From the cell containing the given text, extract its center point as (x, y) coordinate. 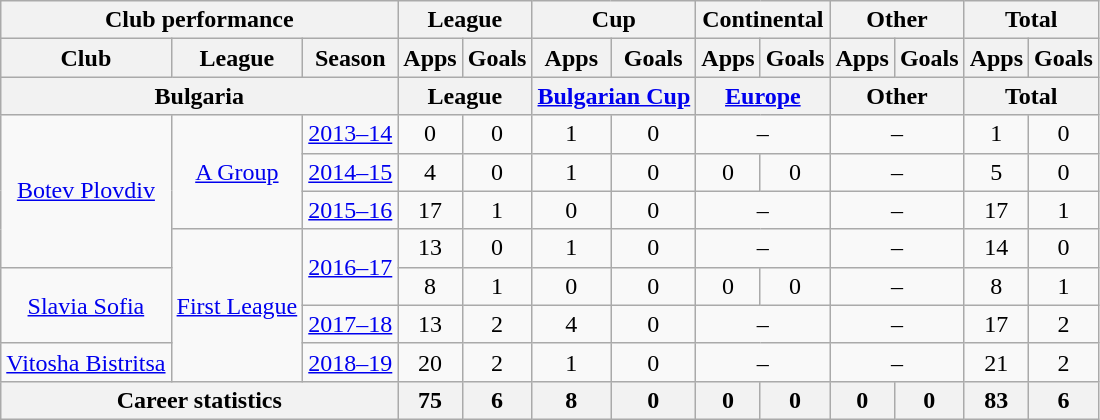
2013–14 (350, 134)
20 (430, 362)
Career statistics (200, 400)
83 (996, 400)
Season (350, 58)
14 (996, 248)
2015–16 (350, 210)
5 (996, 172)
Cup (614, 20)
2017–18 (350, 324)
First League (237, 305)
Club performance (200, 20)
75 (430, 400)
Europe (763, 96)
A Group (237, 172)
2016–17 (350, 267)
Vitosha Bistritsa (86, 362)
Botev Plovdiv (86, 191)
21 (996, 362)
Club (86, 58)
Continental (763, 20)
Bulgaria (200, 96)
2014–15 (350, 172)
Bulgarian Cup (614, 96)
2018–19 (350, 362)
Slavia Sofia (86, 305)
